Return the [X, Y] coordinate for the center point of the cell that contains the specified text.  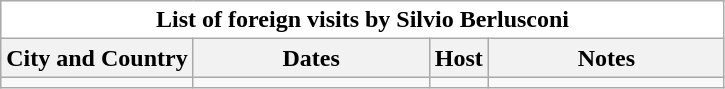
Host [458, 58]
Dates [311, 58]
Notes [606, 58]
List of foreign visits by Silvio Berlusconi [363, 20]
City and Country [97, 58]
